Return [X, Y] of the center of cell containing provided text 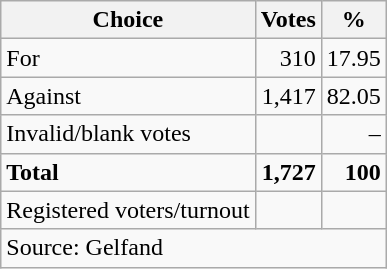
Registered voters/turnout [128, 210]
Total [128, 172]
Source: Gelfand [194, 248]
Votes [288, 20]
Invalid/blank votes [128, 134]
1,417 [288, 96]
82.05 [354, 96]
310 [288, 58]
100 [354, 172]
17.95 [354, 58]
Choice [128, 20]
Against [128, 96]
% [354, 20]
– [354, 134]
1,727 [288, 172]
For [128, 58]
